Locate the cell with the specified text and output its (x, y) center coordinate. 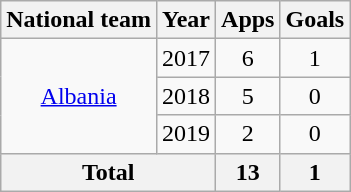
Apps (248, 20)
5 (248, 96)
Total (108, 172)
2018 (186, 96)
Albania (79, 96)
13 (248, 172)
Year (186, 20)
National team (79, 20)
2017 (186, 58)
Goals (315, 20)
2019 (186, 134)
6 (248, 58)
2 (248, 134)
